Scan for the cell matching the given text and deliver its [x, y] coordinate at center. 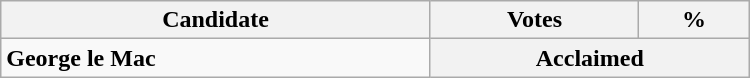
% [694, 20]
George le Mac [216, 58]
Votes [534, 20]
Acclaimed [590, 58]
Candidate [216, 20]
